For the text-containing cell, return its midpoint in [X, Y] coordinate format. 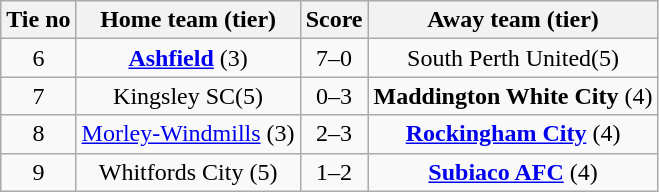
2–3 [334, 134]
7 [38, 96]
Tie no [38, 20]
Kingsley SC(5) [188, 96]
1–2 [334, 172]
Whitfords City (5) [188, 172]
6 [38, 58]
9 [38, 172]
8 [38, 134]
Score [334, 20]
0–3 [334, 96]
7–0 [334, 58]
Ashfield (3) [188, 58]
Morley-Windmills (3) [188, 134]
Rockingham City (4) [513, 134]
South Perth United(5) [513, 58]
Home team (tier) [188, 20]
Maddington White City (4) [513, 96]
Away team (tier) [513, 20]
Subiaco AFC (4) [513, 172]
